Detect which cell encompasses the target text, then output its (x, y) center coordinate. 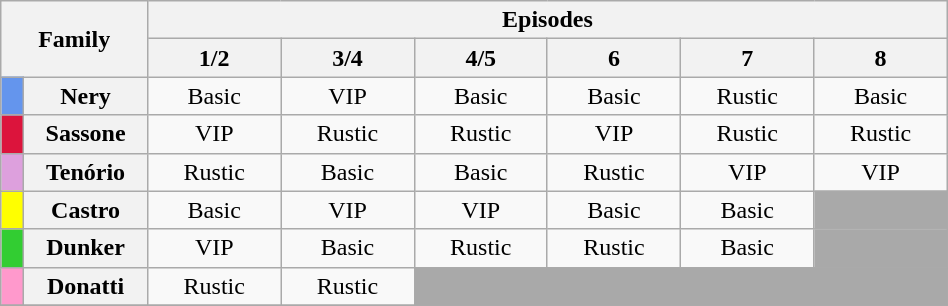
Tenório (86, 172)
Castro (86, 210)
Nery (86, 96)
7 (748, 58)
Episodes (548, 20)
Dunker (86, 248)
Family (74, 39)
1/2 (214, 58)
Donatti (86, 286)
4/5 (480, 58)
3/4 (348, 58)
Sassone (86, 134)
6 (614, 58)
8 (880, 58)
